Locate the cell with the specified text and output its [X, Y] center coordinate. 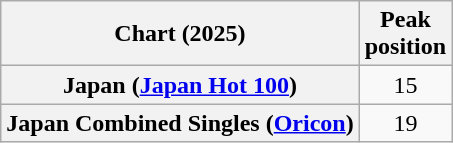
15 [405, 85]
Peakposition [405, 34]
Japan Combined Singles (Oricon) [180, 123]
19 [405, 123]
Chart (2025) [180, 34]
Japan (Japan Hot 100) [180, 85]
